Detect which cell encompasses the target text, then output its [X, Y] center coordinate. 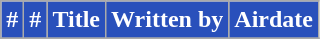
Written by [166, 20]
Airdate [274, 20]
Title [76, 20]
